Return the [X, Y] coordinate for the center point of the cell that contains the specified text.  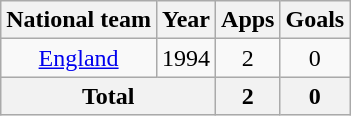
Total [108, 96]
1994 [186, 58]
England [79, 58]
Goals [315, 20]
Year [186, 20]
Apps [248, 20]
National team [79, 20]
